Scan for the cell matching the given text and deliver its [x, y] coordinate at center. 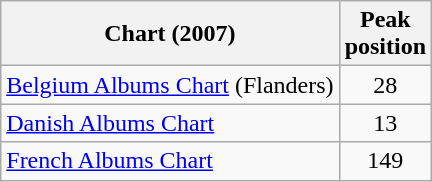
13 [385, 123]
149 [385, 161]
Danish Albums Chart [170, 123]
28 [385, 85]
Belgium Albums Chart (Flanders) [170, 85]
Peakposition [385, 34]
French Albums Chart [170, 161]
Chart (2007) [170, 34]
